Determine the (x, y) coordinate at the center of the cell enclosing the given text.  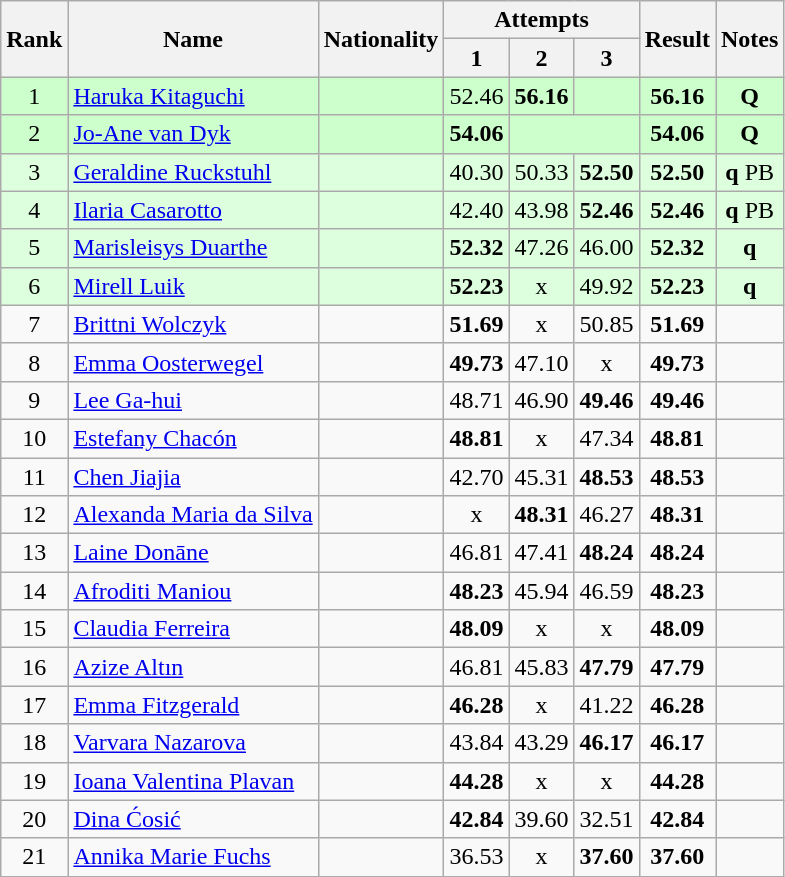
32.51 (606, 819)
16 (34, 667)
8 (34, 362)
47.26 (542, 248)
50.85 (606, 324)
5 (34, 248)
45.31 (542, 477)
46.00 (606, 248)
43.98 (542, 210)
Dina Ćosić (193, 819)
Mirell Luik (193, 286)
Jo-Ane van Dyk (193, 134)
50.33 (542, 172)
Marisleisys Duarthe (193, 248)
18 (34, 743)
Attempts (542, 20)
Varvara Nazarova (193, 743)
6 (34, 286)
15 (34, 629)
45.83 (542, 667)
Ilaria Casarotto (193, 210)
19 (34, 781)
Ioana Valentina Plavan (193, 781)
Lee Ga-hui (193, 400)
4 (34, 210)
11 (34, 477)
Geraldine Ruckstuhl (193, 172)
40.30 (476, 172)
Haruka Kitaguchi (193, 96)
13 (34, 553)
7 (34, 324)
Result (677, 39)
47.34 (606, 438)
Estefany Chacón (193, 438)
42.40 (476, 210)
Rank (34, 39)
41.22 (606, 705)
Name (193, 39)
42.70 (476, 477)
Emma Oosterwegel (193, 362)
43.29 (542, 743)
Afroditi Maniou (193, 591)
10 (34, 438)
47.10 (542, 362)
46.90 (542, 400)
Emma Fitzgerald (193, 705)
Brittni Wolczyk (193, 324)
45.94 (542, 591)
39.60 (542, 819)
Azize Altın (193, 667)
36.53 (476, 857)
17 (34, 705)
43.84 (476, 743)
46.59 (606, 591)
48.71 (476, 400)
Annika Marie Fuchs (193, 857)
20 (34, 819)
21 (34, 857)
Chen Jiajia (193, 477)
14 (34, 591)
Notes (750, 39)
47.41 (542, 553)
12 (34, 515)
49.92 (606, 286)
46.27 (606, 515)
Claudia Ferreira (193, 629)
Alexanda Maria da Silva (193, 515)
9 (34, 400)
Laine Donāne (193, 553)
Nationality (381, 39)
